For the text-containing cell, return its midpoint in [x, y] coordinate format. 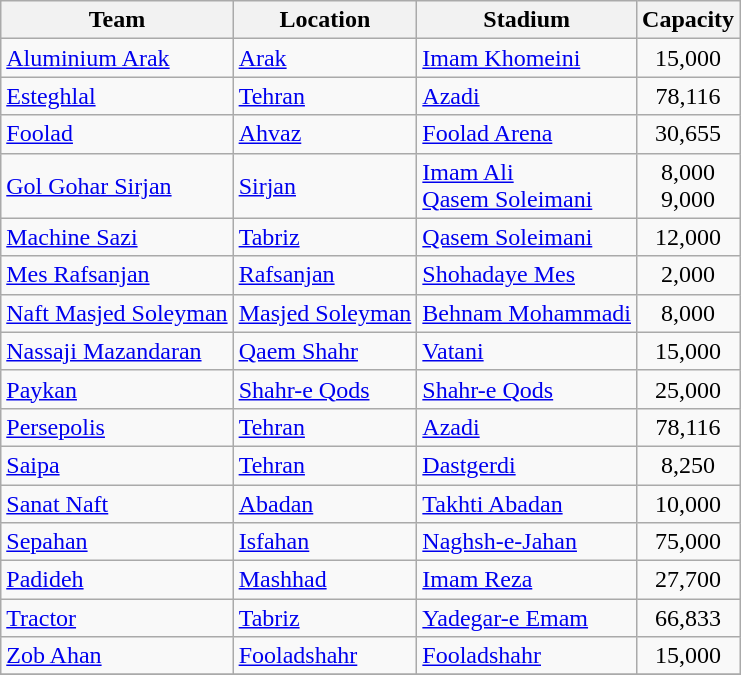
Takhti Abadan [527, 503]
66,833 [688, 618]
Dastgerdi [527, 465]
Rafsanjan [325, 275]
25,000 [688, 389]
Imam Reza [527, 580]
Imam Khomeini [527, 58]
8,000 [688, 313]
Qaem Shahr [325, 351]
8,250 [688, 465]
Arak [325, 58]
Machine Sazi [117, 237]
8,0009,000 [688, 186]
Sanat Naft [117, 503]
Qasem Soleimani [527, 237]
Team [117, 20]
Sepahan [117, 542]
30,655 [688, 134]
Gol Gohar Sirjan [117, 186]
Persepolis [117, 427]
Ahvaz [325, 134]
Foolad [117, 134]
Naghsh-e-Jahan [527, 542]
27,700 [688, 580]
Sirjan [325, 186]
Esteghlal [117, 96]
Capacity [688, 20]
Yadegar-e Emam [527, 618]
Saipa [117, 465]
12,000 [688, 237]
Imam AliQasem Soleimani [527, 186]
Stadium [527, 20]
Paykan [117, 389]
Behnam Mohammadi [527, 313]
Aluminium Arak [117, 58]
Mes Rafsanjan [117, 275]
10,000 [688, 503]
Vatani [527, 351]
Shohadaye Mes [527, 275]
Masjed Soleyman [325, 313]
Tractor [117, 618]
Location [325, 20]
Nassaji Mazandaran [117, 351]
75,000 [688, 542]
Foolad Arena [527, 134]
Abadan [325, 503]
2,000 [688, 275]
Naft Masjed Soleyman [117, 313]
Padideh [117, 580]
Zob Ahan [117, 656]
Mashhad [325, 580]
Isfahan [325, 542]
